For the text-containing cell, return its midpoint in [X, Y] coordinate format. 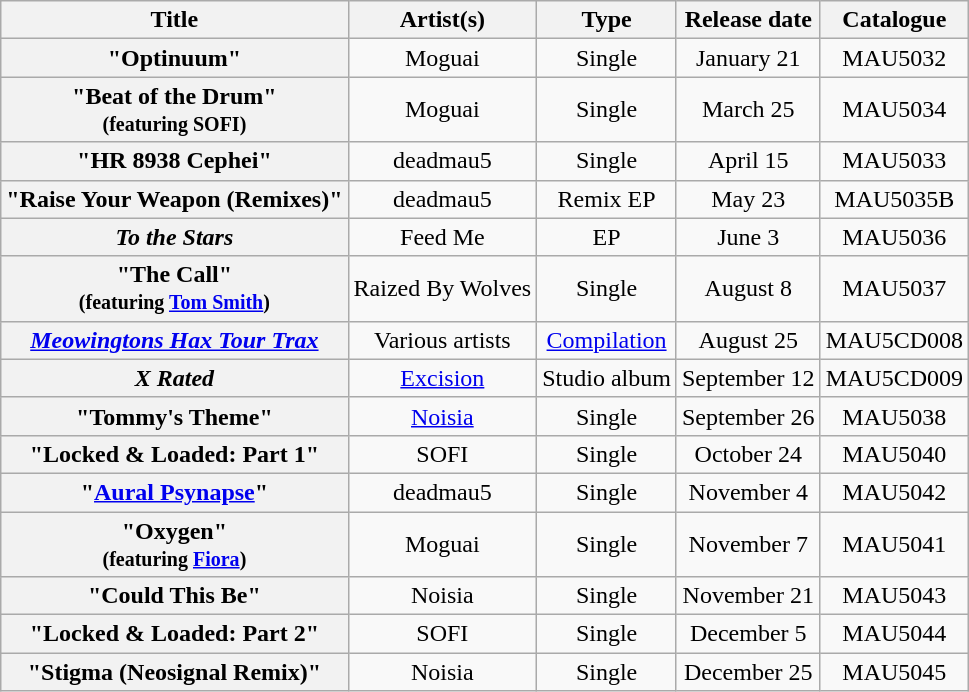
November 4 [748, 492]
MAU5034 [894, 110]
MAU5035B [894, 199]
Compilation [607, 340]
"Tommy's Theme" [174, 416]
To the Stars [174, 237]
Various artists [442, 340]
"Stigma (Neosignal Remix)" [174, 672]
November 7 [748, 544]
MAU5045 [894, 672]
January 21 [748, 58]
MAU5036 [894, 237]
"The Call"(featuring Tom Smith) [174, 288]
"Optinuum" [174, 58]
MAU5038 [894, 416]
MAU5033 [894, 161]
September 12 [748, 378]
Release date [748, 20]
"HR 8938 Cephei" [174, 161]
Artist(s) [442, 20]
MAU5032 [894, 58]
August 25 [748, 340]
MAU5CD008 [894, 340]
"Locked & Loaded: Part 2" [174, 634]
"Oxygen"(featuring Fiora) [174, 544]
MAU5CD009 [894, 378]
Raized By Wolves [442, 288]
April 15 [748, 161]
MAU5037 [894, 288]
X Rated [174, 378]
MAU5040 [894, 454]
"Aural Psynapse" [174, 492]
November 21 [748, 596]
Title [174, 20]
Studio album [607, 378]
October 24 [748, 454]
Feed Me [442, 237]
"Locked & Loaded: Part 1" [174, 454]
August 8 [748, 288]
"Could This Be" [174, 596]
MAU5043 [894, 596]
"Raise Your Weapon (Remixes)" [174, 199]
Catalogue [894, 20]
MAU5041 [894, 544]
September 26 [748, 416]
Excision [442, 378]
Meowingtons Hax Tour Trax [174, 340]
EP [607, 237]
December 25 [748, 672]
"Beat of the Drum"(featuring SOFI) [174, 110]
Type [607, 20]
May 23 [748, 199]
MAU5044 [894, 634]
Remix EP [607, 199]
December 5 [748, 634]
June 3 [748, 237]
MAU5042 [894, 492]
March 25 [748, 110]
